Capture the cell that displays the provided text and extract its (X, Y) central coordinate. 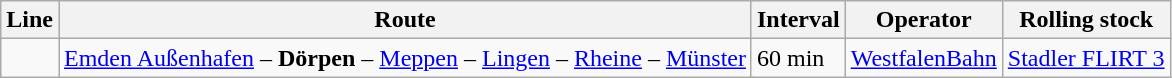
Rolling stock (1086, 20)
WestfalenBahn (924, 58)
Route (404, 20)
Interval (798, 20)
60 min (798, 58)
Operator (924, 20)
Line (30, 20)
Emden Außenhafen – Dörpen – Meppen – Lingen – Rheine – Münster (404, 58)
Stadler FLIRT 3 (1086, 58)
